Search for the cell housing the specified text and yield its [X, Y] center coordinate. 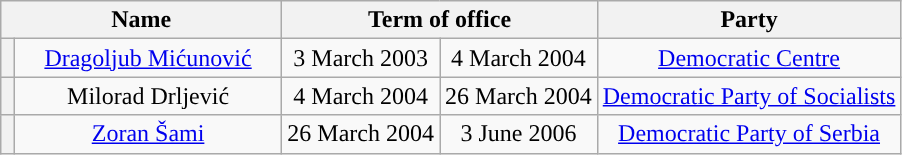
3 March 2003 [361, 58]
3 June 2006 [519, 134]
Term of office [440, 20]
Zoran Šami [148, 134]
Party [749, 20]
Democratic Centre [749, 58]
Democratic Party of Serbia [749, 134]
Milorad Drljević [148, 96]
Name [142, 20]
Democratic Party of Socialists [749, 96]
Dragoljub Mićunović [148, 58]
